Scan for the cell matching the given text and deliver its [x, y] coordinate at center. 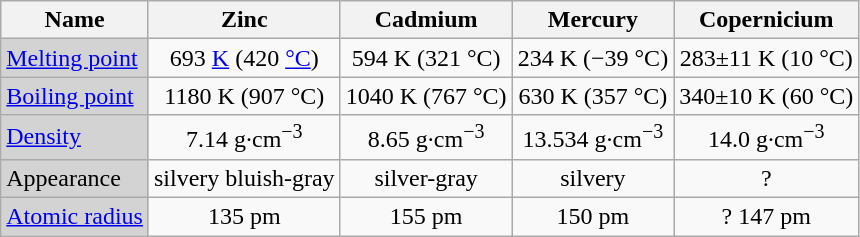
? 147 pm [766, 217]
594 K (321 °C) [426, 58]
Appearance [75, 178]
silver-gray [426, 178]
Density [75, 138]
Name [75, 20]
630 K (357 °C) [593, 96]
Cadmium [426, 20]
8.65 g·cm−3 [426, 138]
? [766, 178]
Mercury [593, 20]
135 pm [244, 217]
Zinc [244, 20]
Copernicium [766, 20]
silvery bluish-gray [244, 178]
silvery [593, 178]
283±11 K (10 °C) [766, 58]
150 pm [593, 217]
Atomic radius [75, 217]
1180 K (907 °C) [244, 96]
155 pm [426, 217]
Melting point [75, 58]
340±10 K (60 °C) [766, 96]
7.14 g·cm−3 [244, 138]
Boiling point [75, 96]
693 K (420 °C) [244, 58]
1040 K (767 °C) [426, 96]
14.0 g·cm−3 [766, 138]
13.534 g·cm−3 [593, 138]
234 K (−39 °C) [593, 58]
